Output the (X, Y) coordinate of the center of the cell containing the given text.  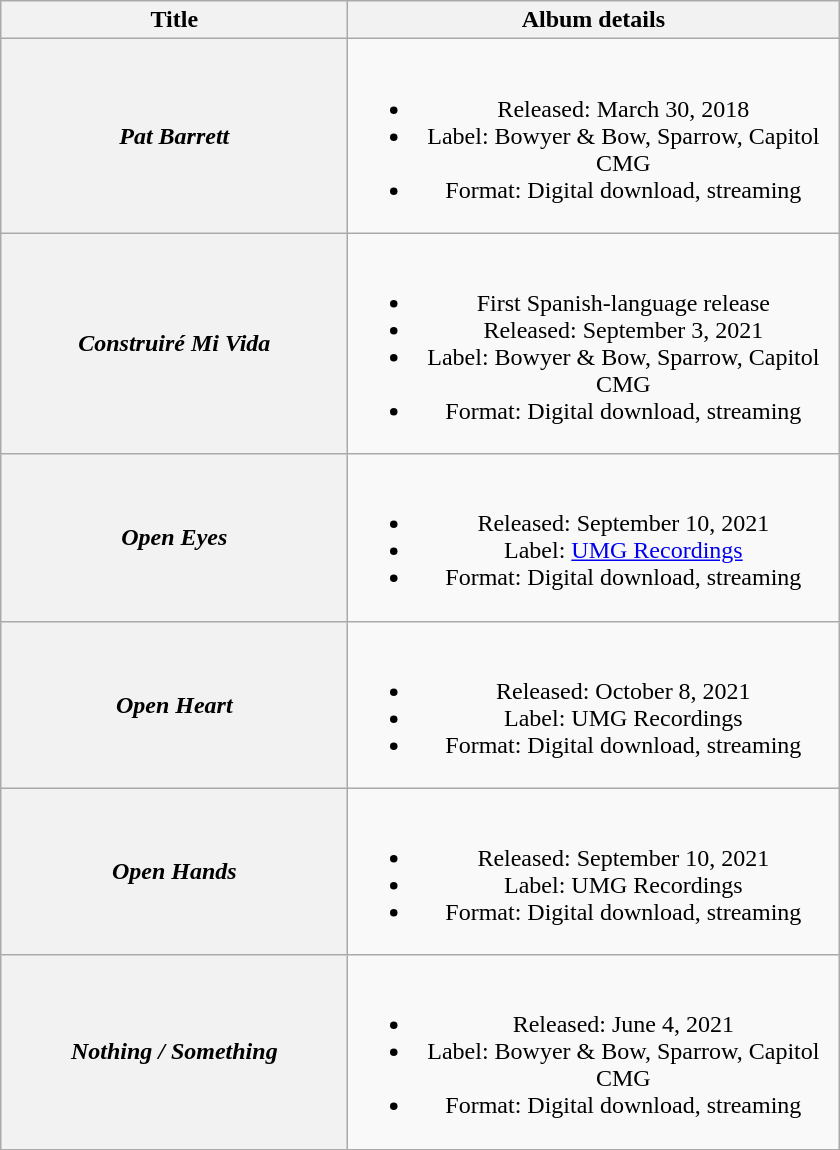
Open Heart (174, 704)
Album details (594, 20)
Released: June 4, 2021Label: Bowyer & Bow, Sparrow, Capitol CMGFormat: Digital download, streaming (594, 1052)
Released: October 8, 2021Label: UMG RecordingsFormat: Digital download, streaming (594, 704)
Open Hands (174, 872)
First Spanish-language releaseReleased: September 3, 2021Label: Bowyer & Bow, Sparrow, Capitol CMGFormat: Digital download, streaming (594, 344)
Construiré Mi Vida (174, 344)
Released: March 30, 2018Label: Bowyer & Bow, Sparrow, Capitol CMGFormat: Digital download, streaming (594, 136)
Nothing / Something (174, 1052)
Title (174, 20)
Open Eyes (174, 538)
Pat Barrett (174, 136)
